Determine the [X, Y] coordinate at the center of the cell enclosing the given text.  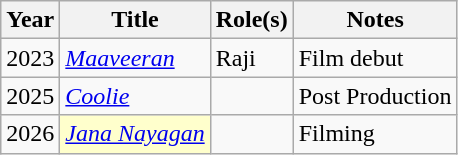
Jana Nayagan [135, 134]
Film debut [375, 58]
Maaveeran [135, 58]
Year [30, 20]
Role(s) [252, 20]
2023 [30, 58]
2026 [30, 134]
Filming [375, 134]
Notes [375, 20]
Raji [252, 58]
Coolie [135, 96]
Title [135, 20]
Post Production [375, 96]
2025 [30, 96]
